Detect which cell encompasses the target text, then output its [x, y] center coordinate. 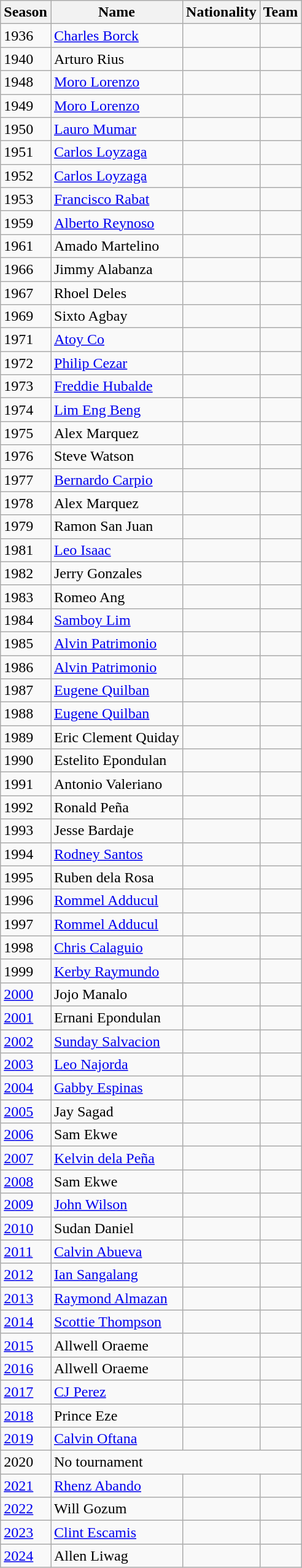
1971 [26, 340]
Amado Martelino [117, 246]
Rhoel Deles [117, 293]
1951 [26, 152]
2003 [26, 1065]
Estelito Epondulan [117, 761]
2018 [26, 1415]
2023 [26, 1532]
2010 [26, 1228]
Ian Sangalang [117, 1275]
1985 [26, 643]
Antonio Valeriano [117, 784]
1996 [26, 901]
1999 [26, 971]
1982 [26, 573]
Name [117, 12]
Ramon San Juan [117, 527]
Ronald Peña [117, 807]
1949 [26, 106]
2004 [26, 1088]
Freddie Hubalde [117, 386]
CJ Perez [117, 1392]
1979 [26, 527]
1992 [26, 807]
2011 [26, 1252]
1986 [26, 667]
Leo Isaac [117, 550]
2002 [26, 1041]
Jerry Gonzales [117, 573]
Atoy Co [117, 340]
Lauro Mumar [117, 129]
1966 [26, 269]
Leo Najorda [117, 1065]
1998 [26, 947]
2008 [26, 1182]
2024 [26, 1556]
2007 [26, 1158]
Ernani Epondulan [117, 1017]
2005 [26, 1111]
Charles Borck [117, 36]
Philip Cezar [117, 363]
Clint Escamis [117, 1532]
2019 [26, 1439]
Rodney Santos [117, 854]
No tournament [176, 1462]
1948 [26, 82]
1989 [26, 737]
John Wilson [117, 1205]
Jimmy Alabanza [117, 269]
1959 [26, 222]
1967 [26, 293]
2012 [26, 1275]
1952 [26, 176]
Alberto Reynoso [117, 222]
1977 [26, 480]
Sudan Daniel [117, 1228]
Arturo Rius [117, 59]
1983 [26, 597]
Francisco Rabat [117, 199]
2015 [26, 1345]
Samboy Lim [117, 620]
Eric Clement Quiday [117, 737]
1940 [26, 59]
Jojo Manalo [117, 994]
1976 [26, 457]
1997 [26, 924]
1978 [26, 503]
1936 [26, 36]
Season [26, 12]
1995 [26, 877]
Ruben dela Rosa [117, 877]
2001 [26, 1017]
Jesse Bardaje [117, 831]
1988 [26, 714]
Calvin Abueva [117, 1252]
Team [281, 12]
Lim Eng Beng [117, 410]
Romeo Ang [117, 597]
Steve Watson [117, 457]
Chris Calaguio [117, 947]
1961 [26, 246]
1969 [26, 316]
Bernardo Carpio [117, 480]
Will Gozum [117, 1509]
Sixto Agbay [117, 316]
1972 [26, 363]
1984 [26, 620]
Gabby Espinas [117, 1088]
2013 [26, 1298]
Rhenz Abando [117, 1486]
2000 [26, 994]
1953 [26, 199]
1950 [26, 129]
Scottie Thompson [117, 1322]
2017 [26, 1392]
Allen Liwag [117, 1556]
1973 [26, 386]
Raymond Almazan [117, 1298]
Kelvin dela Peña [117, 1158]
2022 [26, 1509]
2021 [26, 1486]
1991 [26, 784]
Kerby Raymundo [117, 971]
2006 [26, 1135]
1990 [26, 761]
2016 [26, 1368]
Sunday Salvacion [117, 1041]
1981 [26, 550]
Jay Sagad [117, 1111]
Nationality [222, 12]
1987 [26, 691]
1993 [26, 831]
2020 [26, 1462]
Calvin Oftana [117, 1439]
2009 [26, 1205]
Prince Eze [117, 1415]
1975 [26, 433]
1994 [26, 854]
2014 [26, 1322]
1974 [26, 410]
